From the cell containing the given text, extract its center point as [X, Y] coordinate. 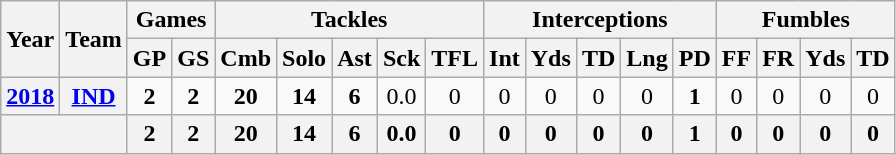
Year [30, 39]
Lng [647, 58]
TFL [455, 58]
Team [94, 39]
2018 [30, 96]
Games [170, 20]
PD [694, 58]
Tackles [350, 20]
Int [505, 58]
IND [94, 96]
GP [149, 58]
Solo [304, 58]
Ast [355, 58]
Cmb [246, 58]
Sck [401, 58]
Interceptions [600, 20]
GS [194, 58]
FF [736, 58]
FR [778, 58]
Fumbles [806, 20]
